Determine the [x, y] coordinate at the center of the cell enclosing the given text.  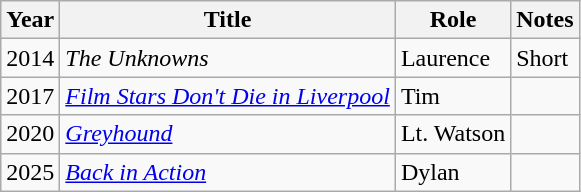
2014 [30, 58]
Title [228, 20]
Back in Action [228, 172]
Film Stars Don't Die in Liverpool [228, 96]
Lt. Watson [452, 134]
The Unknowns [228, 58]
Dylan [452, 172]
2025 [30, 172]
Year [30, 20]
Laurence [452, 58]
Short [545, 58]
Role [452, 20]
2017 [30, 96]
Tim [452, 96]
Greyhound [228, 134]
2020 [30, 134]
Notes [545, 20]
